Return (x, y) of the center of cell containing provided text 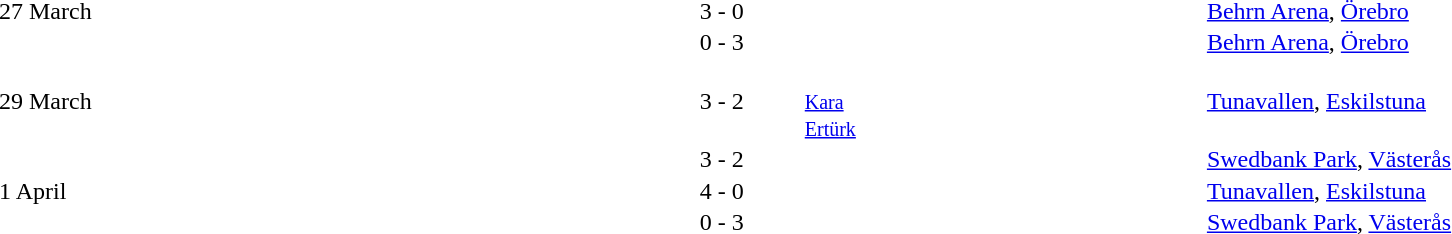
0 - 3 (722, 43)
Kara Ertürk (1004, 101)
4 - 0 (722, 191)
